Find where the given text appears and provide that cell's center as [X, Y] coordinate. 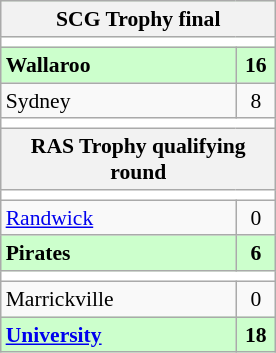
Marrickville [118, 299]
University [118, 335]
RAS Trophy qualifying round [138, 158]
18 [256, 335]
8 [256, 101]
Pirates [118, 253]
SCG Trophy final [138, 19]
6 [256, 253]
Sydney [118, 101]
Wallaroo [118, 65]
16 [256, 65]
Randwick [118, 218]
